Extract the [X, Y] coordinate from the center of the cell holding the provided text.  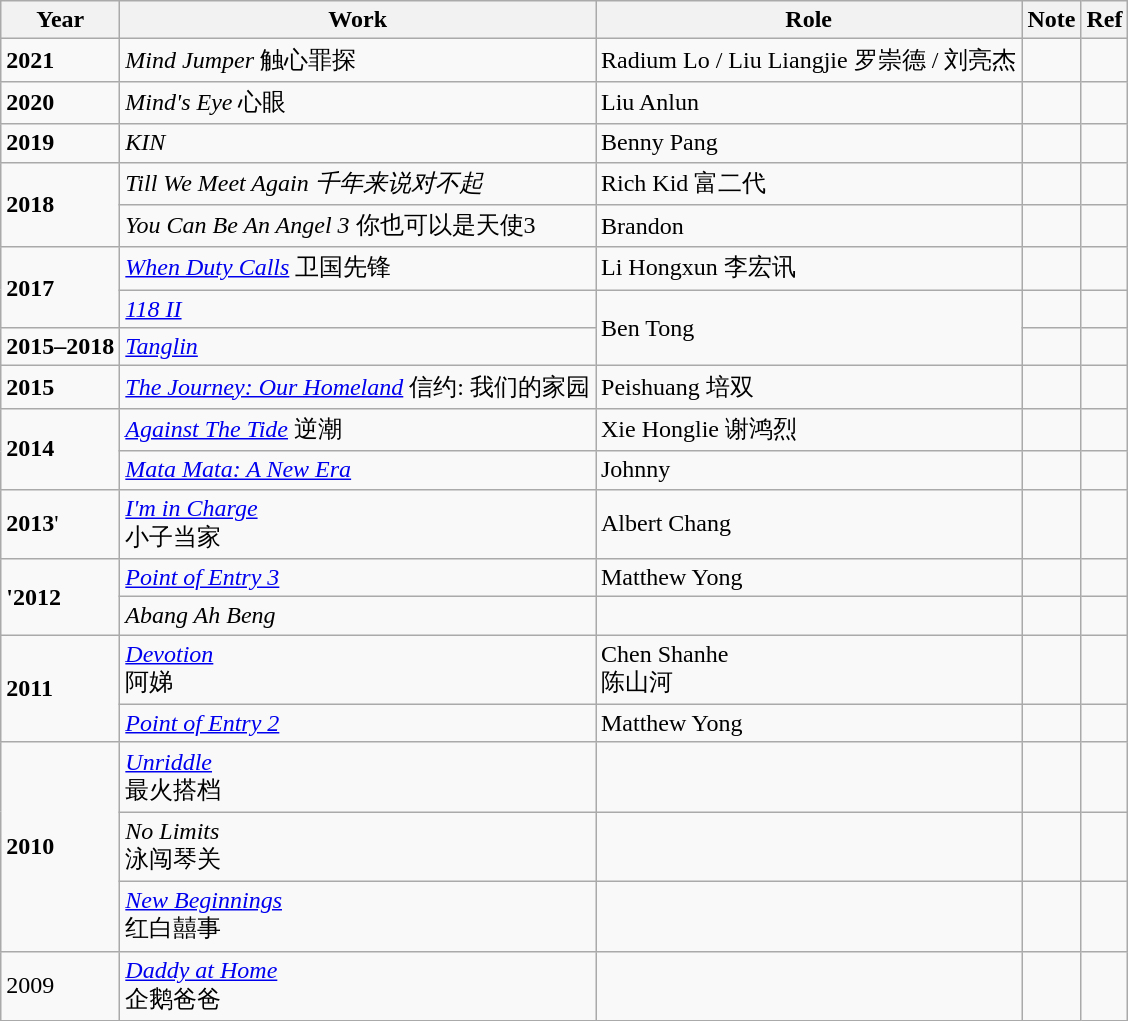
Benny Pang [809, 143]
Ben Tong [809, 328]
Mind's Eye 心眼 [358, 102]
Role [809, 20]
Brandon [809, 226]
Till We Meet Again 千年来说对不起 [358, 184]
Devotion 阿娣 [358, 670]
Mata Mata: A New Era [358, 470]
You Can Be An Angel 3 你也可以是天使3 [358, 226]
Unriddle 最火搭档 [358, 777]
Point of Entry 2 [358, 723]
Rich Kid 富二代 [809, 184]
Year [60, 20]
2021 [60, 60]
2017 [60, 288]
Mind Jumper 触心罪探 [358, 60]
KIN [358, 143]
New Beginnings 红白囍事 [358, 916]
2015–2018 [60, 347]
2015 [60, 388]
Johnny [809, 470]
2020 [60, 102]
Radium Lo / Liu Liangjie 罗崇德 / 刘亮杰 [809, 60]
2018 [60, 204]
Chen Shanhe 陈山河 [809, 670]
Li Hongxun 李宏讯 [809, 268]
Ref [1104, 20]
Tanglin [358, 347]
'2012 [60, 597]
Abang Ah Beng [358, 616]
Against The Tide 逆潮 [358, 430]
When Duty Calls 卫国先锋 [358, 268]
Albert Chang [809, 524]
Peishuang 培双 [809, 388]
Xie Honglie 谢鸿烈 [809, 430]
2013' [60, 524]
2014 [60, 448]
2019 [60, 143]
2009 [60, 986]
Note [1052, 20]
No Limits 泳闯琴关 [358, 847]
2011 [60, 689]
2010 [60, 846]
Work [358, 20]
118 II [358, 309]
Liu Anlun [809, 102]
I'm in Charge 小子当家 [358, 524]
Point of Entry 3 [358, 578]
The Journey: Our Homeland 信约: 我们的家园 [358, 388]
Daddy at Home 企鹅爸爸 [358, 986]
